Find where the given text appears and provide that cell's center as [x, y] coordinate. 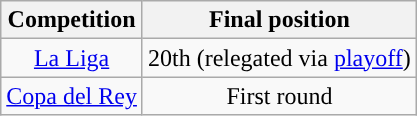
Final position [279, 20]
Competition [72, 20]
First round [279, 96]
La Liga [72, 58]
20th (relegated via playoff) [279, 58]
Copa del Rey [72, 96]
